Provide the [X, Y] coordinate of the cell's center where the given text is located.  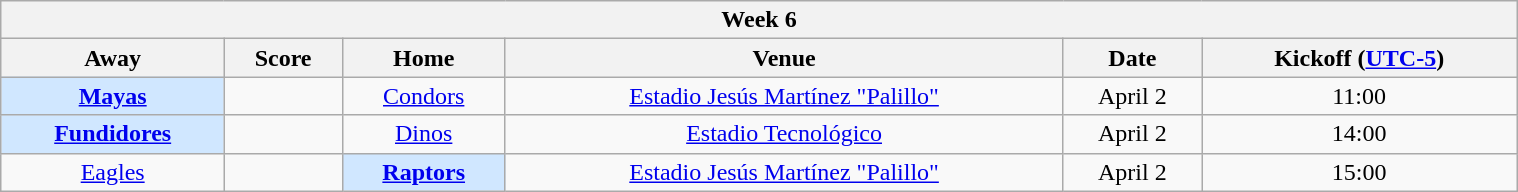
Dinos [424, 134]
14:00 [1360, 134]
Kickoff (UTC-5) [1360, 58]
Eagles [112, 172]
Away [112, 58]
Condors [424, 96]
Fundidores [112, 134]
Estadio Tecnológico [784, 134]
Date [1132, 58]
Raptors [424, 172]
15:00 [1360, 172]
Home [424, 58]
Mayas [112, 96]
11:00 [1360, 96]
Score [283, 58]
Venue [784, 58]
Week 6 [758, 20]
